Determine the (x, y) coordinate at the center of the cell enclosing the given text.  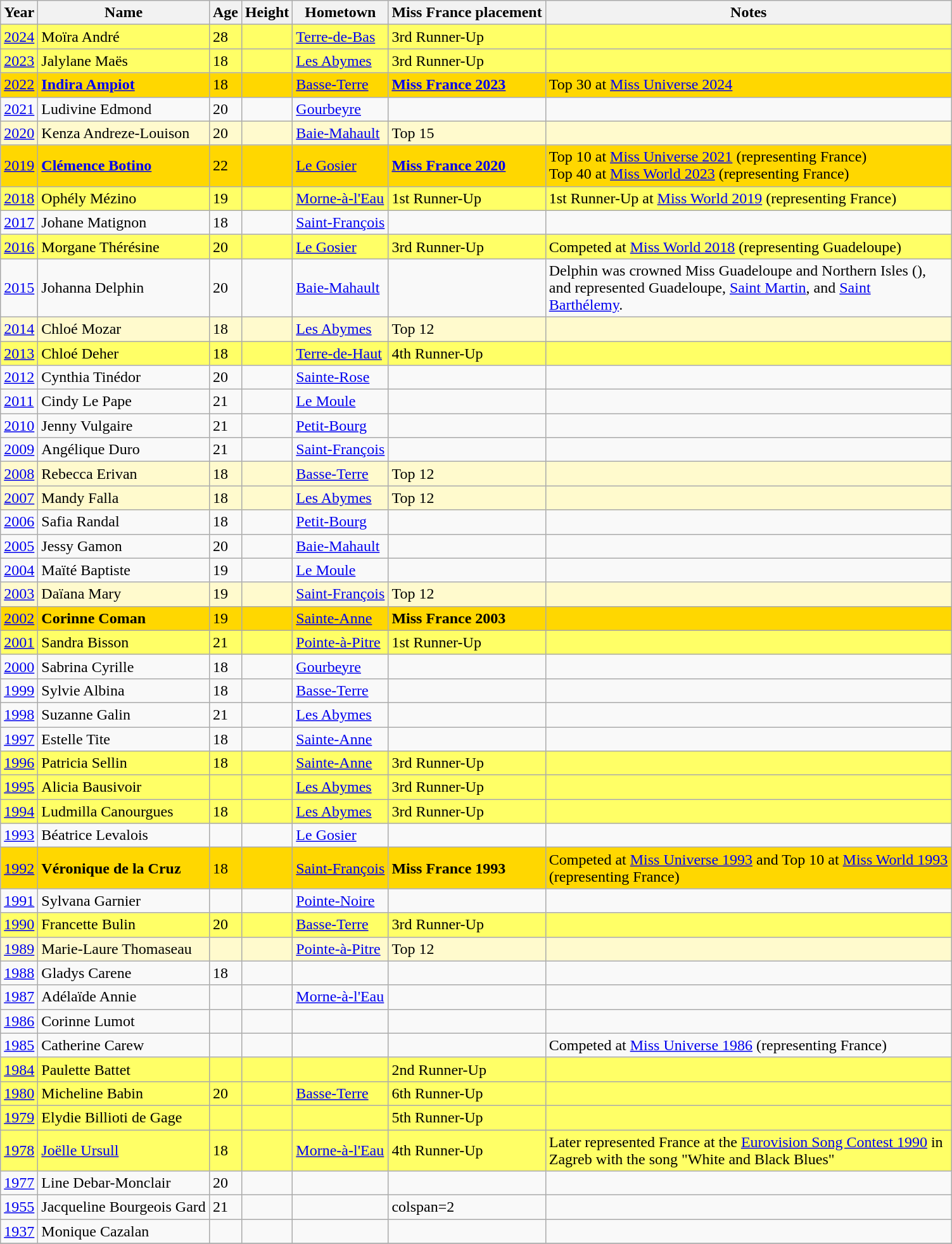
Véronique de la Cruz (124, 868)
Terre-de-Bas (341, 37)
Patricia Sellin (124, 763)
2017 (19, 222)
Estelle Tite (124, 739)
1990 (19, 925)
Kenza Andreze-Louison (124, 133)
1937 (19, 1231)
Ophély Mézino (124, 198)
2011 (19, 402)
Sylvana Garnier (124, 901)
1985 (19, 1045)
Daïana Mary (124, 594)
1996 (19, 763)
2004 (19, 570)
1995 (19, 787)
Jacqueline Bourgeois Gard (124, 1207)
2003 (19, 594)
2022 (19, 85)
2013 (19, 353)
Jalylane Maës (124, 61)
Catherine Carew (124, 1045)
Sainte-Rose (341, 378)
1979 (19, 1117)
colspan=2 (467, 1207)
2005 (19, 546)
2001 (19, 642)
Miss France 2020 (467, 166)
Miss France 1993 (467, 868)
Miss France 2003 (467, 618)
1998 (19, 714)
Cynthia Tinédor (124, 378)
2002 (19, 618)
Gladys Carene (124, 973)
1987 (19, 997)
Maïté Baptiste (124, 570)
1992 (19, 868)
6th Runner-Up (467, 1093)
1989 (19, 949)
Sandra Bisson (124, 642)
Cindy Le Pape (124, 402)
2014 (19, 329)
2024 (19, 37)
Indira Ampiot (124, 85)
Year (19, 13)
Elydie Billioti de Gage (124, 1117)
1991 (19, 901)
28 (225, 37)
Hometown (341, 13)
2006 (19, 522)
Line Debar-Monclair (124, 1183)
1984 (19, 1069)
Moïra André (124, 37)
Age (225, 13)
Angélique Duro (124, 450)
2008 (19, 474)
1988 (19, 973)
Joëlle Ursull (124, 1150)
Rebecca Erivan (124, 474)
Ludivine Edmond (124, 109)
Francette Bulin (124, 925)
1997 (19, 739)
2007 (19, 498)
Jessy Gamon (124, 546)
Adélaïde Annie (124, 997)
1978 (19, 1150)
2018 (19, 198)
Sylvie Albina (124, 690)
1999 (19, 690)
Chloé Mozar (124, 329)
Pointe-Noire (341, 901)
Competed at Miss World 2018 (representing Guadeloupe) (749, 246)
1st Runner-Up at Miss World 2019 (representing France) (749, 198)
Johane Matignon (124, 222)
2009 (19, 450)
2023 (19, 61)
Paulette Battet (124, 1069)
Top 30 at Miss Universe 2024 (749, 85)
2012 (19, 378)
2000 (19, 666)
2021 (19, 109)
2016 (19, 246)
Top 10 at Miss Universe 2021 (representing France)Top 40 at Miss World 2023 (representing France) (749, 166)
Competed at Miss Universe 1993 and Top 10 at Miss World 1993 (representing France) (749, 868)
Later represented France at the Eurovision Song Contest 1990 in Zagreb with the song "White and Black Blues" (749, 1150)
Safia Randal (124, 522)
Miss France 2023 (467, 85)
Mandy Falla (124, 498)
2010 (19, 426)
Jenny Vulgaire (124, 426)
Alicia Bausivoir (124, 787)
Name (124, 13)
Ludmilla Canourgues (124, 811)
Monique Cazalan (124, 1231)
Sabrina Cyrille (124, 666)
1994 (19, 811)
Miss France placement (467, 13)
Height (267, 13)
Micheline Babin (124, 1093)
Corinne Coman (124, 618)
Morgane Thérésine (124, 246)
2020 (19, 133)
Delphin was crowned Miss Guadeloupe and Northern Isles (), and represented Guadeloupe, Saint Martin, and Saint Barthélemy. (749, 288)
2nd Runner-Up (467, 1069)
Terre-de-Haut (341, 353)
2019 (19, 166)
Corinne Lumot (124, 1021)
2015 (19, 288)
1980 (19, 1093)
Top 15 (467, 133)
1977 (19, 1183)
Notes (749, 13)
Béatrice Levalois (124, 835)
22 (225, 166)
Johanna Delphin (124, 288)
Competed at Miss Universe 1986 (representing France) (749, 1045)
5th Runner-Up (467, 1117)
Suzanne Galin (124, 714)
Marie-Laure Thomaseau (124, 949)
Chloé Deher (124, 353)
1986 (19, 1021)
1955 (19, 1207)
Clémence Botino (124, 166)
1993 (19, 835)
